Pinpoint the cell where the given text exists, returning its (x, y) midpoint coordinate. 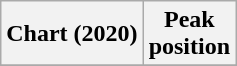
Peakposition (189, 34)
Chart (2020) (72, 34)
